Capture the cell that displays the provided text and extract its (X, Y) central coordinate. 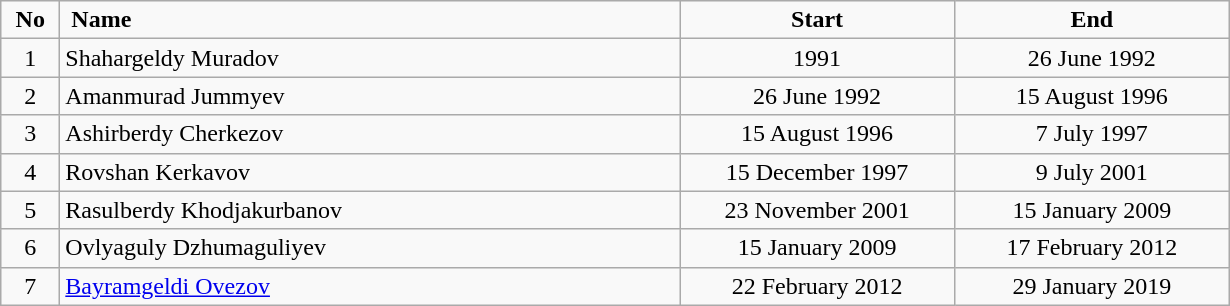
7 July 1997 (1092, 134)
5 (30, 210)
Bayramgeldi Ovezov (370, 286)
22 February 2012 (818, 286)
Start (818, 20)
15 December 1997 (818, 172)
2 (30, 96)
Amanmurad Jummyev (370, 96)
9 July 2001 (1092, 172)
29 January 2019 (1092, 286)
1991 (818, 58)
Rasulberdy Khodjakurbanov (370, 210)
1 (30, 58)
23 November 2001 (818, 210)
3 (30, 134)
7 (30, 286)
Shahargeldy Muradov (370, 58)
Ashirberdy Cherkezov (370, 134)
Ovlyaguly Dzhumaguliyev (370, 248)
Name (370, 20)
No (30, 20)
17 February 2012 (1092, 248)
End (1092, 20)
Rovshan Kerkavov (370, 172)
6 (30, 248)
4 (30, 172)
